Search for the cell housing the specified text and yield its (x, y) center coordinate. 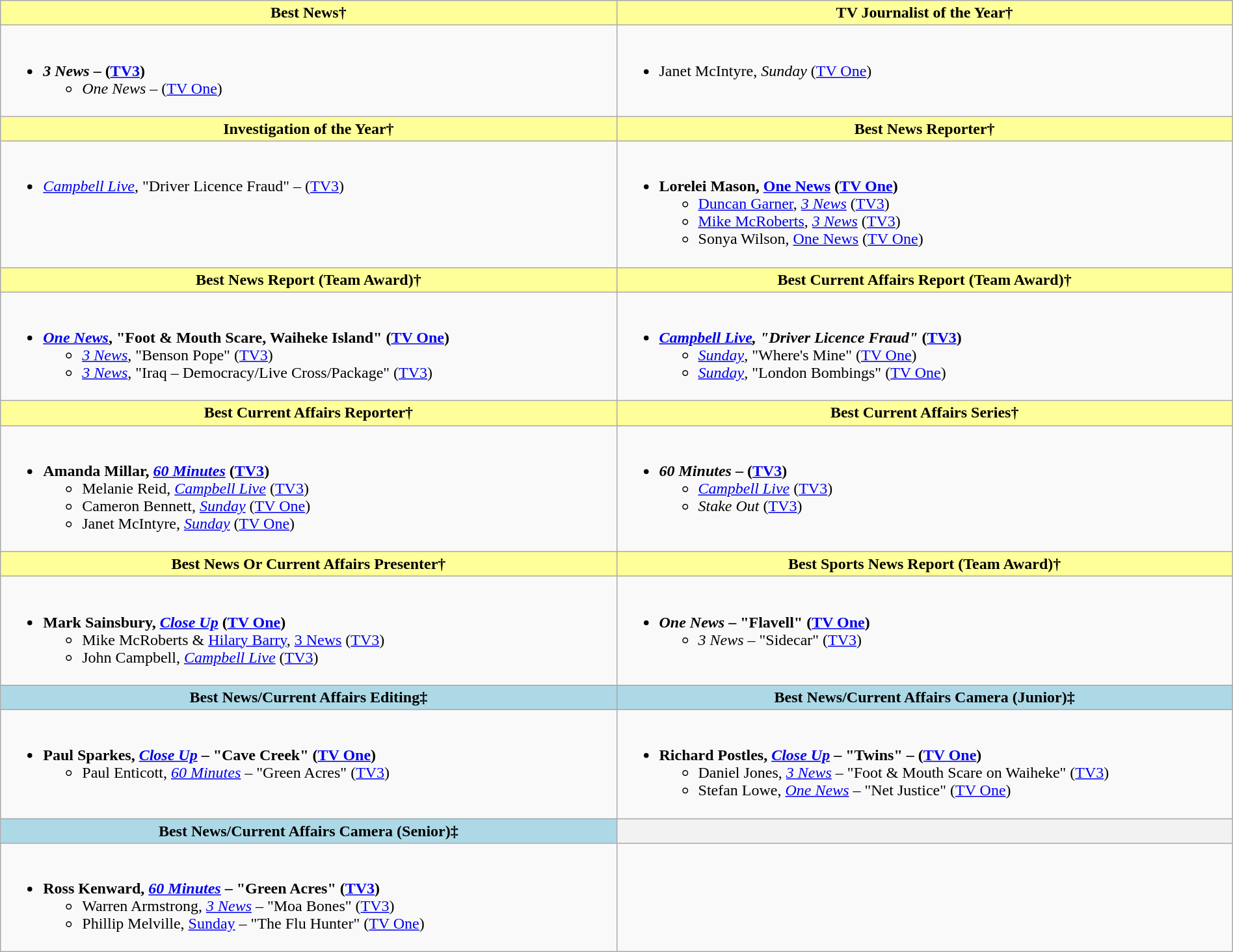
Mark Sainsbury, Close Up (TV One)Mike McRoberts & Hilary Barry, 3 News (TV3)John Campbell, Campbell Live (TV3) (308, 631)
Best Current Affairs Series† (925, 413)
Best News Reporter† (925, 129)
Lorelei Mason, One News (TV One)Duncan Garner, 3 News (TV3)Mike McRoberts, 3 News (TV3)Sonya Wilson, One News (TV One) (925, 204)
Investigation of the Year† (308, 129)
Best News/Current Affairs Camera (Junior)‡ (925, 697)
Paul Sparkes, Close Up – "Cave Creek" (TV One)Paul Enticott, 60 Minutes – "Green Acres" (TV3) (308, 763)
One News, "Foot & Mouth Scare, Waiheke Island" (TV One)3 News, "Benson Pope" (TV3)3 News, "Iraq – Democracy/Live Cross/Package" (TV3) (308, 346)
Janet McIntyre, Sunday (TV One) (925, 71)
Best Current Affairs Report (Team Award)† (925, 280)
Ross Kenward, 60 Minutes – "Green Acres" (TV3)Warren Armstrong, 3 News – "Moa Bones" (TV3)Phillip Melville, Sunday – "The Flu Hunter" (TV One) (308, 897)
Best News/Current Affairs Camera (Senior)‡ (308, 830)
One News – "Flavell" (TV One)3 News – "Sidecar" (TV3) (925, 631)
Best Sports News Report (Team Award)† (925, 564)
TV Journalist of the Year† (925, 13)
Amanda Millar, 60 Minutes (TV3)Melanie Reid, Campbell Live (TV3)Cameron Bennett, Sunday (TV One)Janet McIntyre, Sunday (TV One) (308, 488)
Best News/Current Affairs Editing‡ (308, 697)
Campbell Live, "Driver Licence Fraud" – (TV3) (308, 204)
3 News – (TV3)One News – (TV One) (308, 71)
Best News Or Current Affairs Presenter† (308, 564)
Best News Report (Team Award)† (308, 280)
Best News† (308, 13)
Best Current Affairs Reporter† (308, 413)
Campbell Live, "Driver Licence Fraud" (TV3)Sunday, "Where's Mine" (TV One)Sunday, "London Bombings" (TV One) (925, 346)
60 Minutes – (TV3)Campbell Live (TV3)Stake Out (TV3) (925, 488)
